Search for the cell housing the specified text and yield its [x, y] center coordinate. 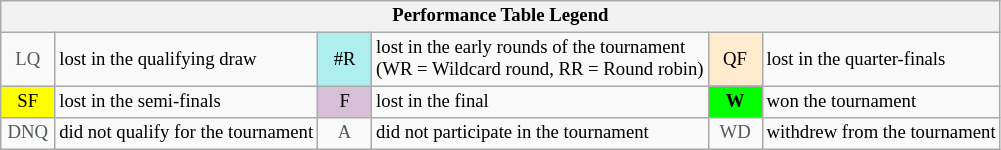
#R [345, 60]
QF [735, 60]
W [735, 102]
lost in the final [540, 102]
lost in the qualifying draw [186, 60]
F [345, 102]
lost in the semi-finals [186, 102]
withdrew from the tournament [881, 134]
won the tournament [881, 102]
DNQ [28, 134]
A [345, 134]
did not qualify for the tournament [186, 134]
SF [28, 102]
did not participate in the tournament [540, 134]
lost in the quarter-finals [881, 60]
Performance Table Legend [500, 16]
LQ [28, 60]
WD [735, 134]
lost in the early rounds of the tournament(WR = Wildcard round, RR = Round robin) [540, 60]
